Capture the cell that displays the provided text and extract its [X, Y] central coordinate. 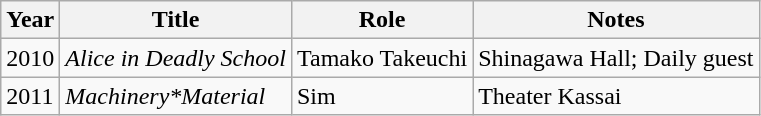
2011 [30, 96]
Title [176, 20]
Role [382, 20]
Machinery*Material [176, 96]
Year [30, 20]
Sim [382, 96]
Tamako Takeuchi [382, 58]
Notes [616, 20]
Alice in Deadly School [176, 58]
Shinagawa Hall; Daily guest [616, 58]
2010 [30, 58]
Theater Kassai [616, 96]
